Pinpoint the cell where the given text exists, returning its [x, y] midpoint coordinate. 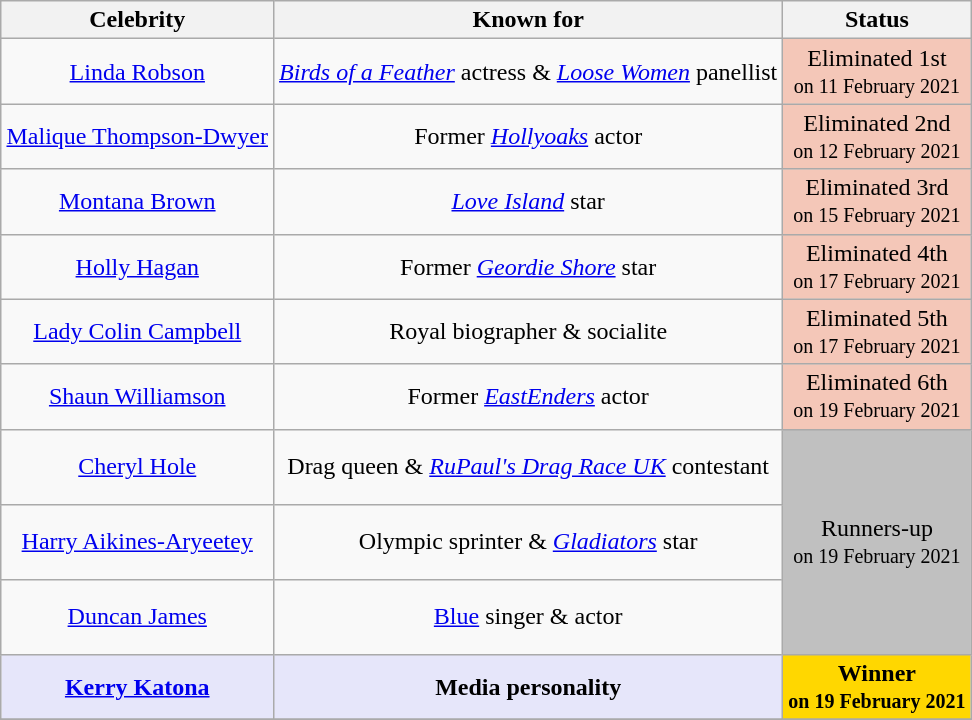
Birds of a Feather actress & Loose Women panellist [528, 72]
Royal biographer & socialite [528, 332]
Eliminated 4thon 17 February 2021 [877, 266]
Harry Aikines-Aryeetey [138, 542]
Media personality [528, 686]
Olympic sprinter & Gladiators star [528, 542]
Former EastEnders actor [528, 396]
Duncan James [138, 616]
Lady Colin Campbell [138, 332]
Linda Robson [138, 72]
Love Island star [528, 202]
Drag queen & RuPaul's Drag Race UK contestant [528, 466]
Runners-upon 19 February 2021 [877, 542]
Eliminated 5thon 17 February 2021 [877, 332]
Shaun Williamson [138, 396]
Eliminated 2ndon 12 February 2021 [877, 136]
Blue singer & actor [528, 616]
Eliminated 6thon 19 February 2021 [877, 396]
Former Geordie Shore star [528, 266]
Celebrity [138, 20]
Winneron 19 February 2021 [877, 686]
Eliminated 1ston 11 February 2021 [877, 72]
Kerry Katona [138, 686]
Holly Hagan [138, 266]
Status [877, 20]
Montana Brown [138, 202]
Eliminated 3rdon 15 February 2021 [877, 202]
Former Hollyoaks actor [528, 136]
Known for [528, 20]
Cheryl Hole [138, 466]
Malique Thompson-Dwyer [138, 136]
